Determine the [x, y] coordinate at the center of the cell enclosing the given text.  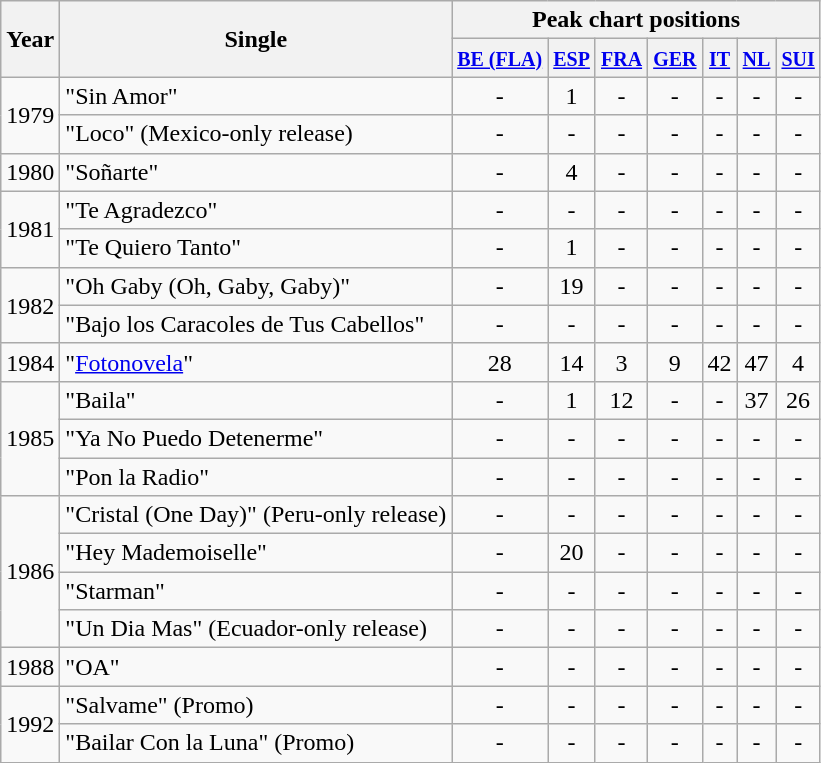
3 [621, 362]
9 [675, 362]
1981 [30, 229]
1982 [30, 305]
1985 [30, 438]
"Starman" [256, 591]
"Bajo los Caracoles de Tus Cabellos" [256, 324]
"Loco" (Mexico-only release) [256, 134]
"Soñarte" [256, 172]
BE (FLA) [500, 58]
"Un Dia Mas" (Ecuador-only release) [256, 629]
IT [720, 58]
ESP [572, 58]
"Baila" [256, 400]
26 [798, 400]
"Pon la Radio" [256, 477]
37 [756, 400]
Single [256, 39]
GER [675, 58]
"OA" [256, 667]
"Bailar Con la Luna" (Promo) [256, 743]
FRA [621, 58]
"Oh Gaby (Oh, Gaby, Gaby)" [256, 286]
"Sin Amor" [256, 96]
42 [720, 362]
20 [572, 553]
1979 [30, 115]
14 [572, 362]
"Ya No Puedo Detenerme" [256, 438]
"Cristal (One Day)" (Peru-only release) [256, 515]
"Fotonovela" [256, 362]
12 [621, 400]
"Te Agradezco" [256, 210]
47 [756, 362]
19 [572, 286]
1988 [30, 667]
SUI [798, 58]
"Hey Mademoiselle" [256, 553]
1986 [30, 572]
NL [756, 58]
"Te Quiero Tanto" [256, 248]
1984 [30, 362]
1980 [30, 172]
Year [30, 39]
"Salvame" (Promo) [256, 705]
28 [500, 362]
Peak chart positions [636, 20]
1992 [30, 724]
